Locate the cell with the specified text and output its (x, y) center coordinate. 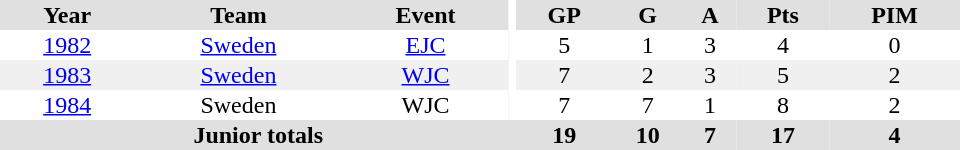
Event (425, 15)
G (648, 15)
1984 (67, 105)
Pts (783, 15)
Junior totals (258, 135)
8 (783, 105)
GP (564, 15)
1982 (67, 45)
17 (783, 135)
A (710, 15)
Year (67, 15)
Team (238, 15)
EJC (425, 45)
PIM (894, 15)
10 (648, 135)
19 (564, 135)
1983 (67, 75)
0 (894, 45)
